Determine the [X, Y] coordinate at the center of the cell enclosing the given text.  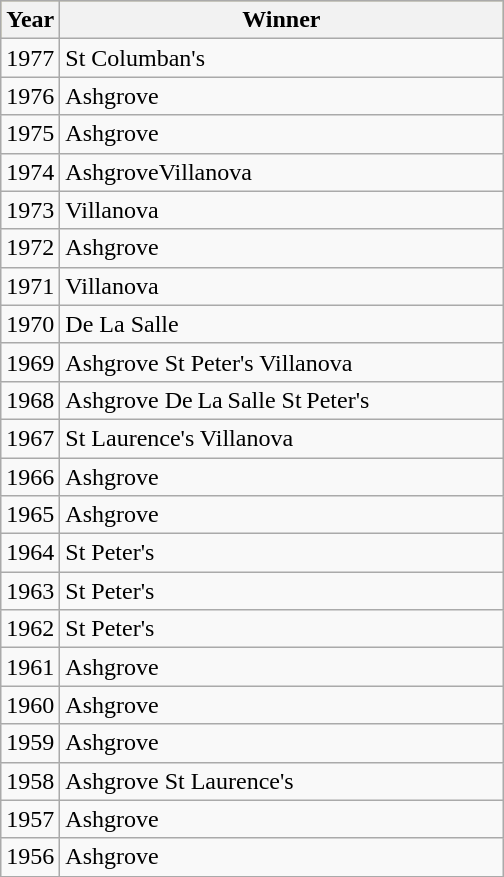
1963 [30, 591]
1962 [30, 629]
1965 [30, 515]
AshgroveVillanova [282, 172]
1964 [30, 553]
Year [30, 20]
1971 [30, 286]
1959 [30, 743]
1972 [30, 248]
1960 [30, 705]
1973 [30, 210]
1956 [30, 857]
Winner [282, 20]
Ashgrove St Laurence's [282, 781]
St Columban's [282, 58]
1977 [30, 58]
Ashgrove St Peter's Villanova [282, 362]
Ashgrove De La Salle St Peter's [282, 400]
1976 [30, 96]
1968 [30, 400]
St Laurence's Villanova [282, 438]
1967 [30, 438]
1974 [30, 172]
De La Salle [282, 324]
1975 [30, 134]
1957 [30, 819]
1961 [30, 667]
1966 [30, 477]
1969 [30, 362]
1970 [30, 324]
1958 [30, 781]
